Locate the cell with the specified text and output its [x, y] center coordinate. 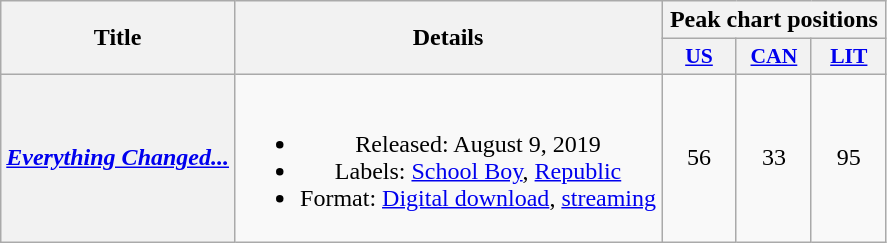
Title [118, 38]
LIT [848, 57]
56 [700, 158]
Everything Changed... [118, 158]
CAN [774, 57]
33 [774, 158]
Peak chart positions [774, 20]
US [700, 57]
Released: August 9, 2019Labels: School Boy, RepublicFormat: Digital download, streaming [448, 158]
Details [448, 38]
95 [848, 158]
